For the text-containing cell, return its midpoint in (x, y) coordinate format. 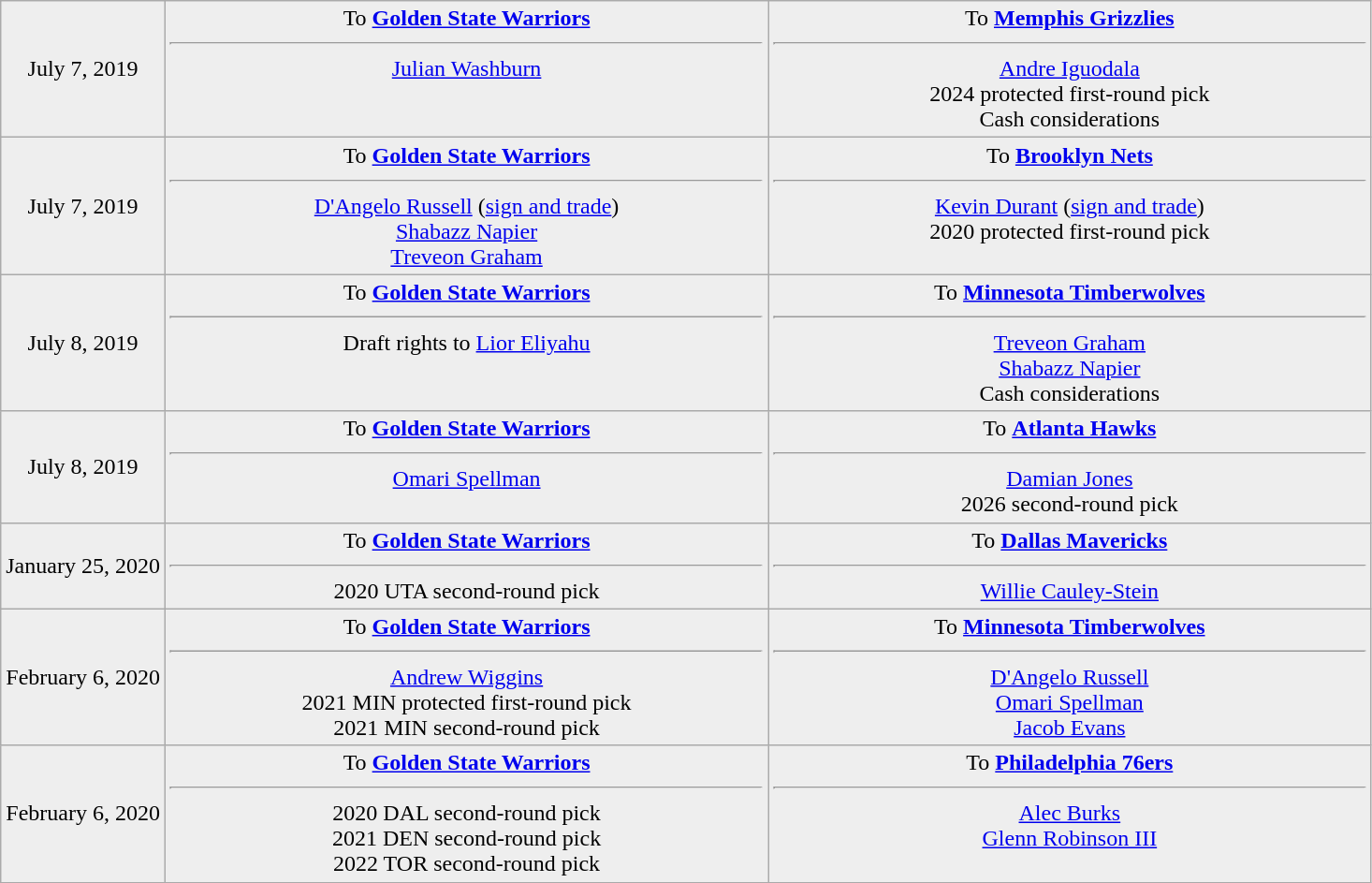
To Memphis GrizzliesAndre Iguodala2024 protected first-round pickCash considerations (1070, 69)
To Golden State WarriorsJulian Washburn (466, 69)
To Golden State WarriorsDraft rights to Lior Eliyahu (466, 343)
To Golden State WarriorsOmari Spellman (466, 466)
To Golden State Warriors2020 DAL second-round pick2021 DEN second-round pick2022 TOR second-round pick (466, 814)
To Philadelphia 76ersAlec BurksGlenn Robinson III (1070, 814)
January 25, 2020 (83, 566)
To Golden State WarriorsAndrew Wiggins2021 MIN protected first-round pick2021 MIN second-round pick (466, 677)
To Minnesota TimberwolvesTreveon GrahamShabazz NapierCash considerations (1070, 343)
To Atlanta HawksDamian Jones2026 second-round pick (1070, 466)
To Minnesota TimberwolvesD'Angelo RussellOmari SpellmanJacob Evans (1070, 677)
To Brooklyn NetsKevin Durant (sign and trade)2020 protected first-round pick (1070, 206)
To Golden State Warriors2020 UTA second-round pick (466, 566)
To Golden State WarriorsD'Angelo Russell (sign and trade)Shabazz NapierTreveon Graham (466, 206)
To Dallas MavericksWillie Cauley-Stein (1070, 566)
